Extract the (x, y) coordinate from the center of the cell holding the provided text.  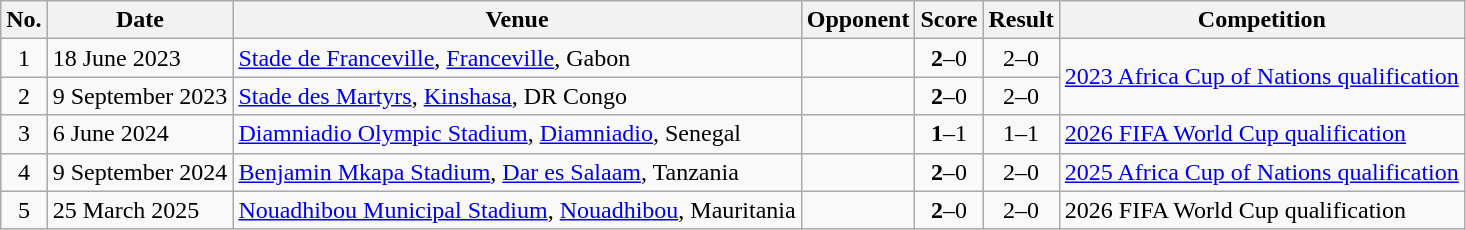
4 (24, 172)
1 (24, 58)
Benjamin Mkapa Stadium, Dar es Salaam, Tanzania (517, 172)
9 September 2024 (140, 172)
2 (24, 96)
Date (140, 20)
2023 Africa Cup of Nations qualification (1262, 77)
Diamniadio Olympic Stadium, Diamniadio, Senegal (517, 134)
Stade des Martyrs, Kinshasa, DR Congo (517, 96)
No. (24, 20)
6 June 2024 (140, 134)
Venue (517, 20)
Nouadhibou Municipal Stadium, Nouadhibou, Mauritania (517, 210)
Competition (1262, 20)
Opponent (858, 20)
Stade de Franceville, Franceville, Gabon (517, 58)
9 September 2023 (140, 96)
Score (949, 20)
3 (24, 134)
Result (1021, 20)
2025 Africa Cup of Nations qualification (1262, 172)
18 June 2023 (140, 58)
25 March 2025 (140, 210)
5 (24, 210)
